Capture the cell that displays the provided text and extract its (x, y) central coordinate. 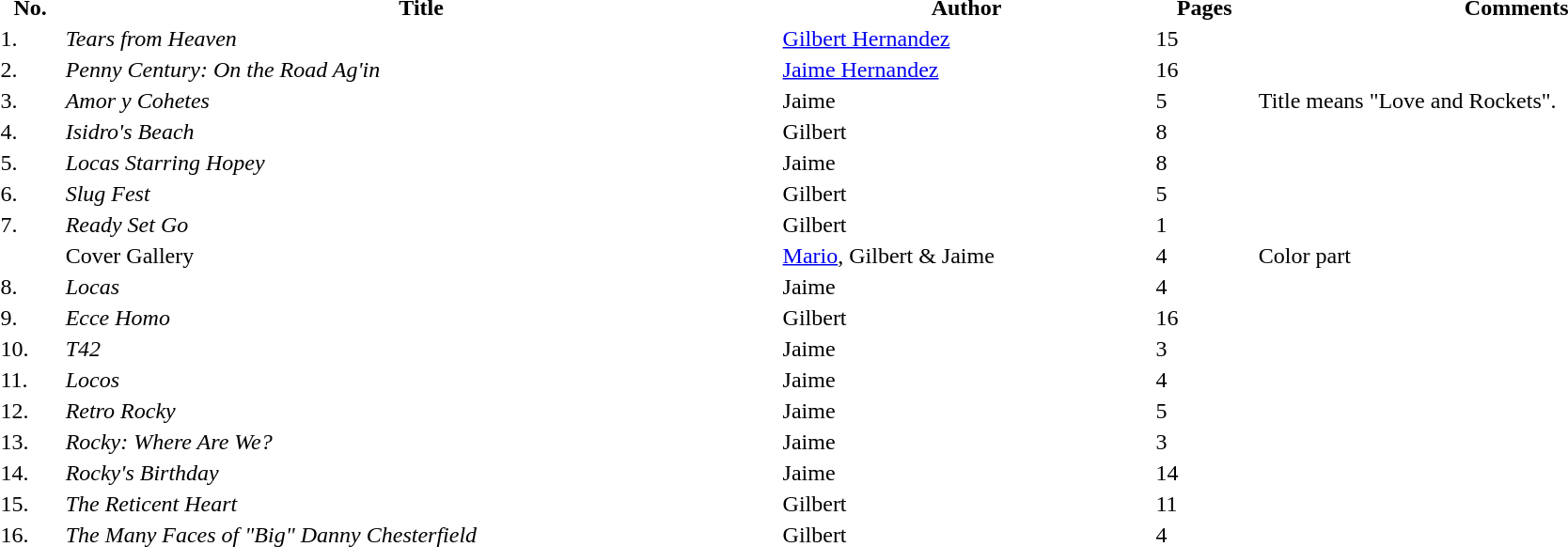
11 (1204, 504)
Slug Fest (421, 194)
Retro Rocky (421, 411)
14 (1204, 473)
Locas Starring Hopey (421, 163)
The Reticent Heart (421, 504)
Tears from Heaven (421, 39)
Amor y Cohetes (421, 101)
Ecce Homo (421, 318)
Cover Gallery (421, 256)
Rocky: Where Are We? (421, 442)
Jaime Hernandez (966, 70)
Gilbert Hernandez (966, 39)
Locos (421, 380)
1 (1204, 225)
Penny Century: On the Road Ag'in (421, 70)
Locas (421, 287)
15 (1204, 39)
T42 (421, 349)
Rocky's Birthday (421, 473)
Ready Set Go (421, 225)
Mario, Gilbert & Jaime (966, 256)
Isidro's Beach (421, 132)
